Capture the cell that displays the provided text and extract its [X, Y] central coordinate. 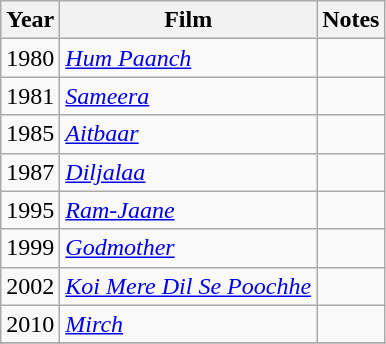
Year [30, 20]
1995 [30, 210]
Sameera [188, 96]
Film [188, 20]
Notes [351, 20]
1999 [30, 248]
Aitbaar [188, 134]
Koi Mere Dil Se Poochhe [188, 286]
2010 [30, 324]
Hum Paanch [188, 58]
2002 [30, 286]
Godmother [188, 248]
1985 [30, 134]
Ram-Jaane [188, 210]
1981 [30, 96]
Diljalaa [188, 172]
1980 [30, 58]
1987 [30, 172]
Mirch [188, 324]
